Pinpoint the cell where the given text exists, returning its [X, Y] midpoint coordinate. 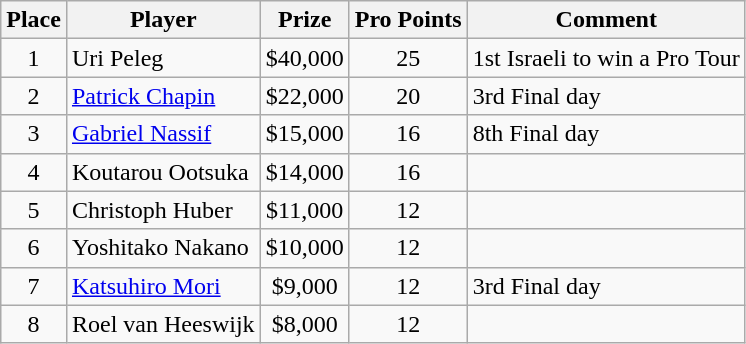
Uri Peleg [163, 58]
25 [408, 58]
Player [163, 20]
Prize [304, 20]
$8,000 [304, 324]
7 [34, 286]
1 [34, 58]
2 [34, 96]
3 [34, 134]
8th Final day [606, 134]
$11,000 [304, 210]
Yoshitako Nakano [163, 248]
$10,000 [304, 248]
Place [34, 20]
6 [34, 248]
$9,000 [304, 286]
Koutarou Ootsuka [163, 172]
Pro Points [408, 20]
1st Israeli to win a Pro Tour [606, 58]
4 [34, 172]
Comment [606, 20]
$22,000 [304, 96]
Gabriel Nassif [163, 134]
Christoph Huber [163, 210]
$15,000 [304, 134]
20 [408, 96]
5 [34, 210]
Patrick Chapin [163, 96]
$40,000 [304, 58]
$14,000 [304, 172]
Katsuhiro Mori [163, 286]
8 [34, 324]
Roel van Heeswijk [163, 324]
